Search for the cell housing the specified text and yield its [x, y] center coordinate. 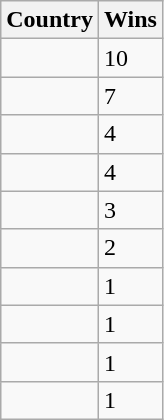
Wins [130, 20]
7 [130, 96]
Country [50, 20]
3 [130, 210]
2 [130, 248]
10 [130, 58]
